Locate the cell with the specified text and output its [x, y] center coordinate. 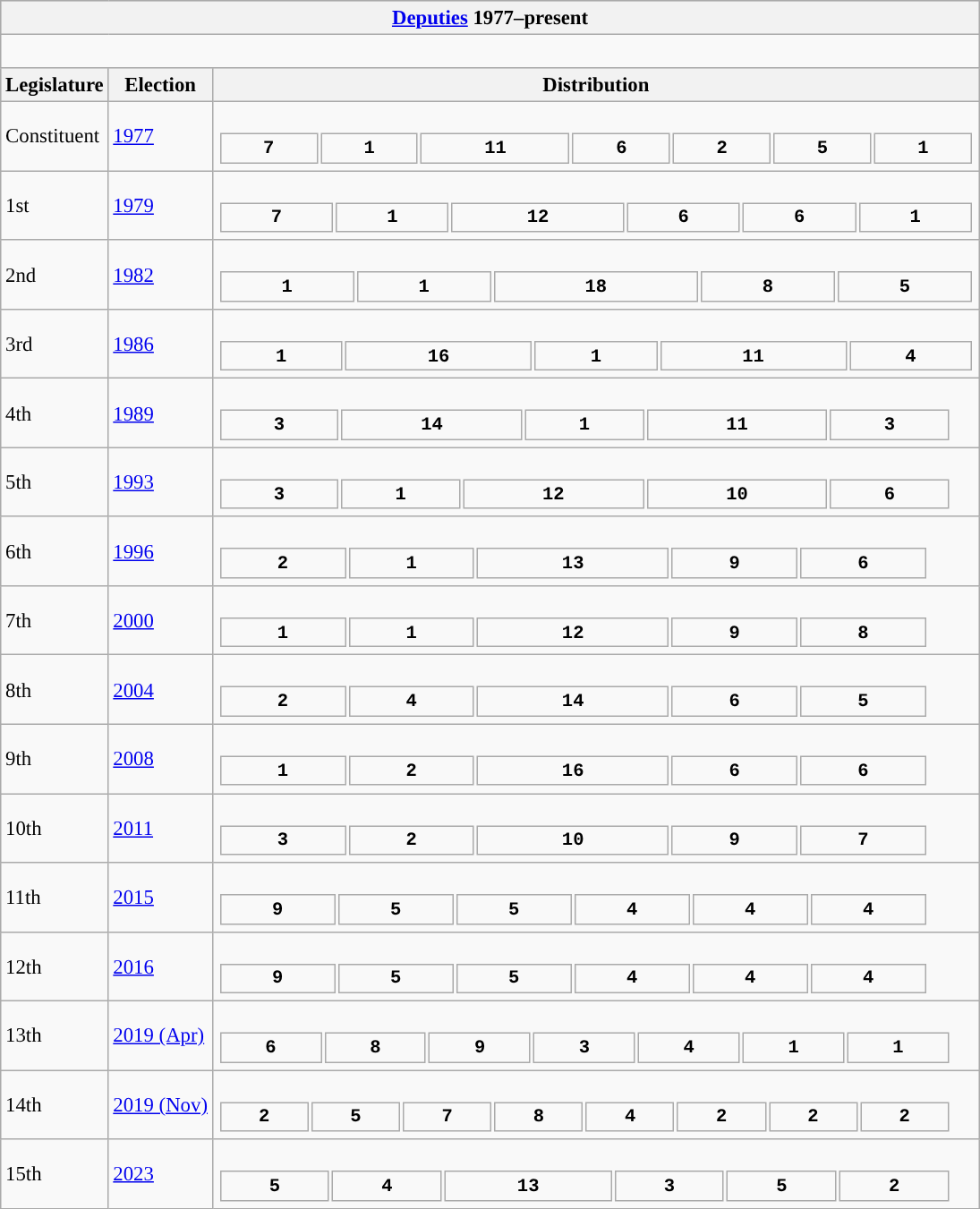
3 14 1 11 3 [596, 413]
Deputies 1977–present [490, 18]
1 16 1 11 4 [596, 344]
2 4 14 6 5 [596, 689]
2011 [160, 829]
2 1 13 9 6 [596, 551]
2023 [160, 1174]
8th [55, 689]
5th [55, 481]
1 1 18 8 5 [596, 274]
2nd [55, 274]
3 2 10 9 7 [596, 829]
2019 (Apr) [160, 1036]
4th [55, 413]
1982 [160, 274]
1986 [160, 344]
2015 [160, 897]
2019 (Nov) [160, 1104]
7 1 12 6 6 1 [596, 206]
14th [55, 1104]
3rd [55, 344]
1 2 16 6 6 [596, 759]
Constituent [55, 136]
2016 [160, 966]
1 1 12 9 8 [596, 621]
9th [55, 759]
1st [55, 206]
6th [55, 551]
2008 [160, 759]
2 5 7 8 4 2 2 2 [596, 1104]
18 [596, 287]
1977 [160, 136]
1989 [160, 413]
7 1 11 6 2 5 1 [596, 136]
6 8 9 3 4 1 1 [596, 1036]
10th [55, 829]
1979 [160, 206]
5 4 13 3 5 2 [596, 1174]
1993 [160, 481]
7th [55, 621]
Legislature [55, 85]
Distribution [596, 85]
12th [55, 966]
3 1 12 10 6 [596, 481]
13th [55, 1036]
1996 [160, 551]
Election [160, 85]
2000 [160, 621]
15th [55, 1174]
2004 [160, 689]
11th [55, 897]
